Return [X, Y] of the center of cell containing provided text 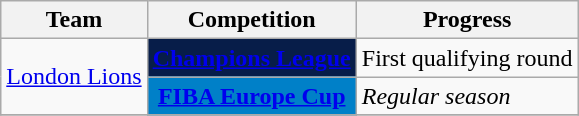
Regular season [467, 96]
FIBA Europe Cup [252, 96]
Progress [467, 20]
Team [74, 20]
Competition [252, 20]
London Lions [74, 77]
First qualifying round [467, 58]
Champions League [252, 58]
